Capture the cell that displays the provided text and extract its [x, y] central coordinate. 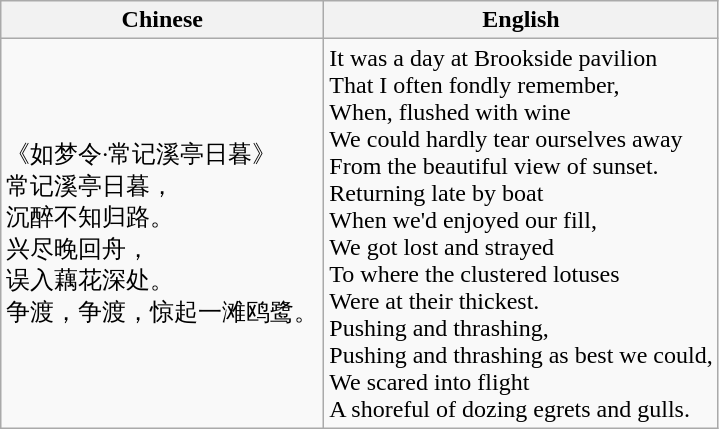
《如梦令·常记溪亭日暮》常记溪亭日暮，沉醉不知归路。兴尽晚回舟，误入藕花深处。争渡，争渡，惊起一滩鸥鹭。 [162, 234]
Chinese [162, 20]
English [521, 20]
